From the cell containing the given text, extract its center point as [x, y] coordinate. 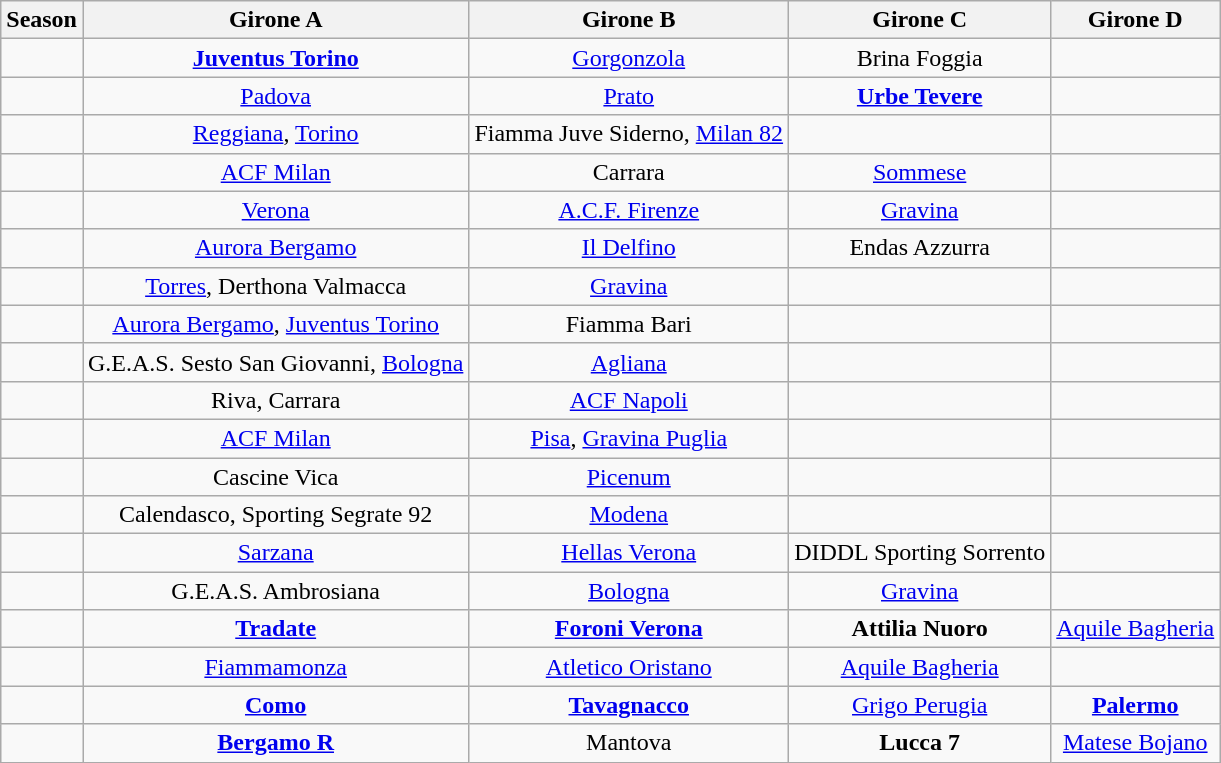
Aurora Bergamo, Juventus Torino [275, 324]
Pisa, Gravina Puglia [629, 438]
Mantova [629, 743]
G.E.A.S. Ambrosiana [275, 591]
Tradate [275, 629]
Picenum [629, 477]
Carrara [629, 172]
Reggiana, Torino [275, 134]
Hellas Verona [629, 553]
Atletico Oristano [629, 667]
Girone A [275, 20]
Riva, Carrara [275, 400]
Aurora Bergamo [275, 248]
Verona [275, 210]
Foroni Verona [629, 629]
Matese Bojano [1136, 743]
Urbe Tevere [920, 96]
Endas Azzurra [920, 248]
Modena [629, 515]
Calendasco, Sporting Segrate 92 [275, 515]
Palermo [1136, 705]
DIDDL Sporting Sorrento [920, 553]
Torres, Derthona Valmacca [275, 286]
Como [275, 705]
Attilia Nuoro [920, 629]
Fiamma Juve Siderno, Milan 82 [629, 134]
Girone D [1136, 20]
Tavagnacco [629, 705]
Padova [275, 96]
Girone B [629, 20]
Il Delfino [629, 248]
Fiamma Bari [629, 324]
Brina Foggia [920, 58]
Grigo Perugia [920, 705]
G.E.A.S. Sesto San Giovanni, Bologna [275, 362]
Lucca 7 [920, 743]
A.C.F. Firenze [629, 210]
Bologna [629, 591]
Juventus Torino [275, 58]
ACF Napoli [629, 400]
Season [42, 20]
Gorgonzola [629, 58]
Fiammamonza [275, 667]
Sommese [920, 172]
Sarzana [275, 553]
Cascine Vica [275, 477]
Girone C [920, 20]
Agliana [629, 362]
Bergamo R [275, 743]
Prato [629, 96]
